Scan for the cell matching the given text and deliver its (X, Y) coordinate at center. 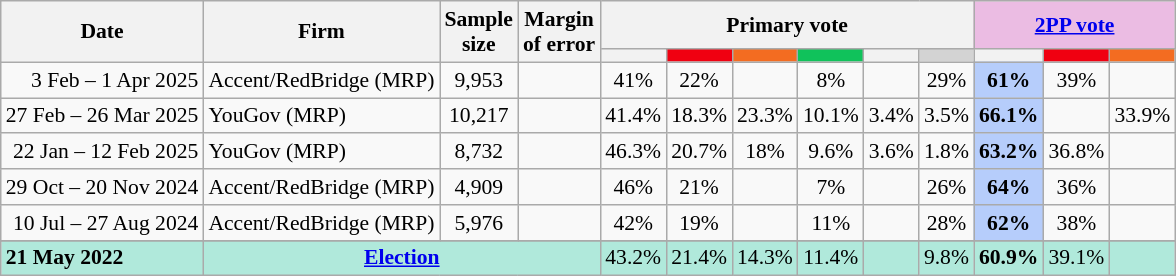
26% (946, 187)
28% (946, 223)
14.3% (765, 258)
11% (831, 223)
29% (946, 80)
23.3% (765, 116)
36% (1076, 187)
9.6% (831, 152)
3.4% (892, 116)
Election (402, 258)
41% (633, 80)
41.4% (633, 116)
42% (633, 223)
5,976 (479, 223)
Date (102, 32)
21.4% (699, 258)
27 Feb – 26 Mar 2025 (102, 116)
46.3% (633, 152)
36.8% (1076, 152)
20.7% (699, 152)
22 Jan – 12 Feb 2025 (102, 152)
61% (1008, 80)
19% (699, 223)
11.4% (831, 258)
62% (1008, 223)
63.2% (1008, 152)
10 Jul – 27 Aug 2024 (102, 223)
9.8% (946, 258)
10,217 (479, 116)
60.9% (1008, 258)
39% (1076, 80)
3.5% (946, 116)
66.1% (1008, 116)
8,732 (479, 152)
Marginof error (559, 32)
2PP vote (1074, 25)
10.1% (831, 116)
3 Feb – 1 Apr 2025 (102, 80)
21 May 2022 (102, 258)
18.3% (699, 116)
33.9% (1142, 116)
29 Oct – 20 Nov 2024 (102, 187)
Firm (321, 32)
4,909 (479, 187)
8% (831, 80)
7% (831, 187)
Samplesize (479, 32)
18% (765, 152)
9,953 (479, 80)
3.6% (892, 152)
64% (1008, 187)
22% (699, 80)
39.1% (1076, 258)
43.2% (633, 258)
21% (699, 187)
46% (633, 187)
Primary vote (787, 25)
1.8% (946, 152)
38% (1076, 223)
